Detect which cell encompasses the target text, then output its (x, y) center coordinate. 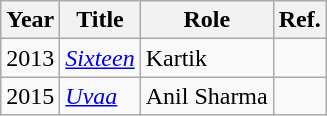
Year (30, 20)
Ref. (300, 20)
Role (206, 20)
Uvaa (100, 96)
Title (100, 20)
Kartik (206, 58)
2015 (30, 96)
Sixteen (100, 58)
2013 (30, 58)
Anil Sharma (206, 96)
